Identify which cell holds the provided text, then report its (x, y) central coordinate. 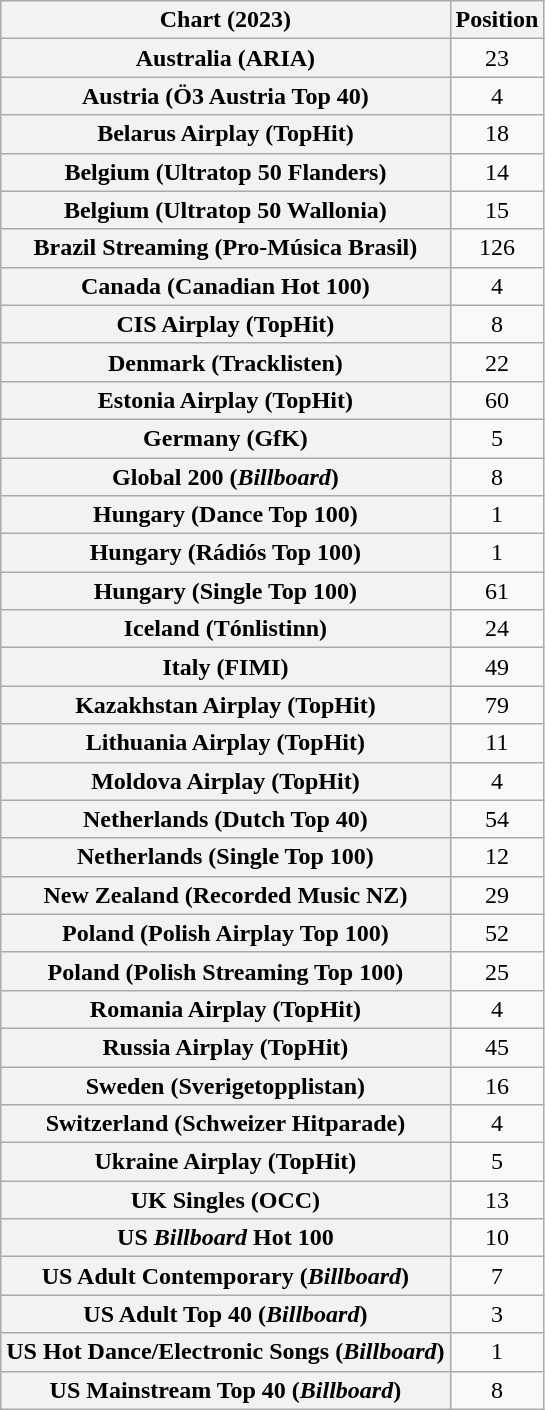
Canada (Canadian Hot 100) (226, 286)
Romania Airplay (TopHit) (226, 1009)
Denmark (Tracklisten) (226, 362)
Belarus Airplay (TopHit) (226, 134)
Austria (Ö3 Austria Top 40) (226, 96)
24 (497, 629)
Estonia Airplay (TopHit) (226, 400)
Ukraine Airplay (TopHit) (226, 1162)
10 (497, 1238)
Iceland (Tónlistinn) (226, 629)
3 (497, 1314)
UK Singles (OCC) (226, 1200)
18 (497, 134)
Global 200 (Billboard) (226, 477)
49 (497, 667)
Moldova Airplay (TopHit) (226, 781)
16 (497, 1085)
79 (497, 705)
Hungary (Single Top 100) (226, 591)
CIS Airplay (TopHit) (226, 324)
Position (497, 20)
Italy (FIMI) (226, 667)
52 (497, 933)
Sweden (Sverigetopplistan) (226, 1085)
New Zealand (Recorded Music NZ) (226, 895)
US Hot Dance/Electronic Songs (Billboard) (226, 1352)
126 (497, 248)
Lithuania Airplay (TopHit) (226, 743)
Poland (Polish Streaming Top 100) (226, 971)
11 (497, 743)
Kazakhstan Airplay (TopHit) (226, 705)
Netherlands (Dutch Top 40) (226, 819)
12 (497, 857)
22 (497, 362)
14 (497, 172)
45 (497, 1047)
US Adult Contemporary (Billboard) (226, 1276)
61 (497, 591)
US Mainstream Top 40 (Billboard) (226, 1390)
54 (497, 819)
Poland (Polish Airplay Top 100) (226, 933)
US Adult Top 40 (Billboard) (226, 1314)
Brazil Streaming (Pro-Música Brasil) (226, 248)
13 (497, 1200)
US Billboard Hot 100 (226, 1238)
Hungary (Rádiós Top 100) (226, 553)
Netherlands (Single Top 100) (226, 857)
Russia Airplay (TopHit) (226, 1047)
23 (497, 58)
Chart (2023) (226, 20)
Belgium (Ultratop 50 Wallonia) (226, 210)
Belgium (Ultratop 50 Flanders) (226, 172)
Germany (GfK) (226, 438)
25 (497, 971)
Hungary (Dance Top 100) (226, 515)
Switzerland (Schweizer Hitparade) (226, 1124)
Australia (ARIA) (226, 58)
7 (497, 1276)
29 (497, 895)
60 (497, 400)
15 (497, 210)
